Determine the [X, Y] coordinate at the center of the cell enclosing the given text.  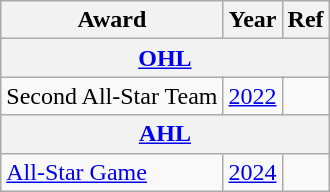
AHL [165, 134]
2022 [252, 96]
Award [112, 20]
Year [252, 20]
Second All-Star Team [112, 96]
2024 [252, 172]
OHL [165, 58]
Ref [306, 20]
All-Star Game [112, 172]
